For the text-containing cell, return its midpoint in (X, Y) coordinate format. 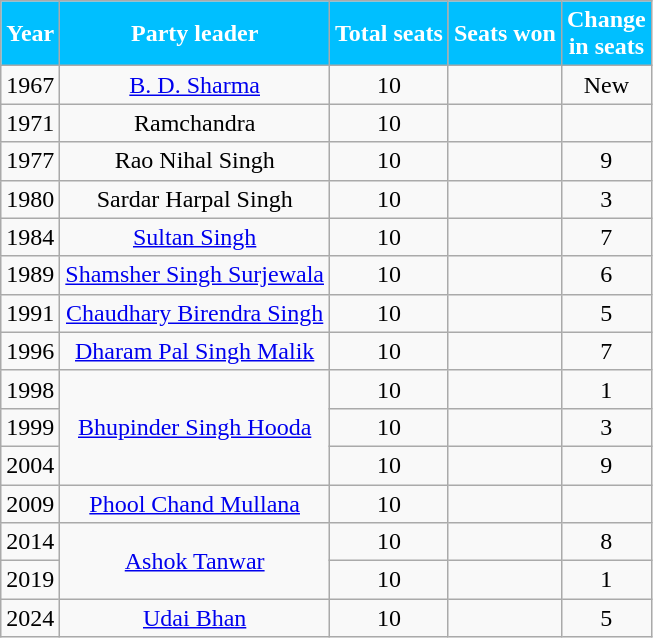
1971 (30, 123)
Udai Bhan (195, 618)
1999 (30, 427)
1984 (30, 237)
Party leader (195, 34)
Bhupinder Singh Hooda (195, 427)
New (606, 85)
Seats won (504, 34)
Year (30, 34)
2024 (30, 618)
2009 (30, 503)
Sardar Harpal Singh (195, 199)
Ramchandra (195, 123)
Dharam Pal Singh Malik (195, 351)
Changein seats (606, 34)
B. D. Sharma (195, 85)
8 (606, 542)
Shamsher Singh Surjewala (195, 275)
1989 (30, 275)
Chaudhary Birendra Singh (195, 313)
2019 (30, 580)
1996 (30, 351)
Sultan Singh (195, 237)
1991 (30, 313)
1998 (30, 389)
Rao Nihal Singh (195, 161)
1980 (30, 199)
1977 (30, 161)
2014 (30, 542)
Ashok Tanwar (195, 561)
Phool Chand Mullana (195, 503)
1967 (30, 85)
2004 (30, 465)
6 (606, 275)
Total seats (390, 34)
